Output the (x, y) coordinate of the center of the cell containing the given text.  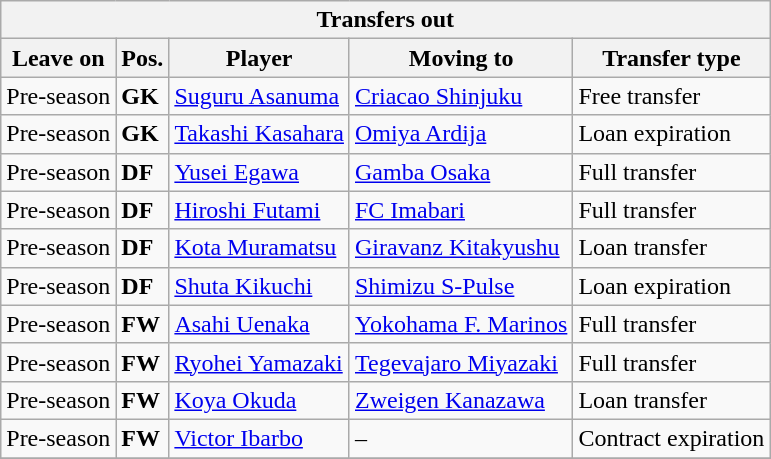
Kota Muramatsu (260, 248)
Shuta Kikuchi (260, 286)
FC Imabari (460, 210)
Omiya Ardija (460, 134)
Yusei Egawa (260, 172)
Contract expiration (672, 438)
Tegevajaro Miyazaki (460, 362)
Suguru Asanuma (260, 96)
Transfer type (672, 58)
Koya Okuda (260, 400)
Asahi Uenaka (260, 324)
Shimizu S-Pulse (460, 286)
Takashi Kasahara (260, 134)
Pos. (142, 58)
Moving to (460, 58)
Zweigen Kanazawa (460, 400)
Ryohei Yamazaki (260, 362)
Hiroshi Futami (260, 210)
Leave on (58, 58)
– (460, 438)
Criacao Shinjuku (460, 96)
Transfers out (386, 20)
Yokohama F. Marinos (460, 324)
Giravanz Kitakyushu (460, 248)
Gamba Osaka (460, 172)
Free transfer (672, 96)
Victor Ibarbo (260, 438)
Player (260, 58)
